Detect which cell encompasses the target text, then output its (x, y) center coordinate. 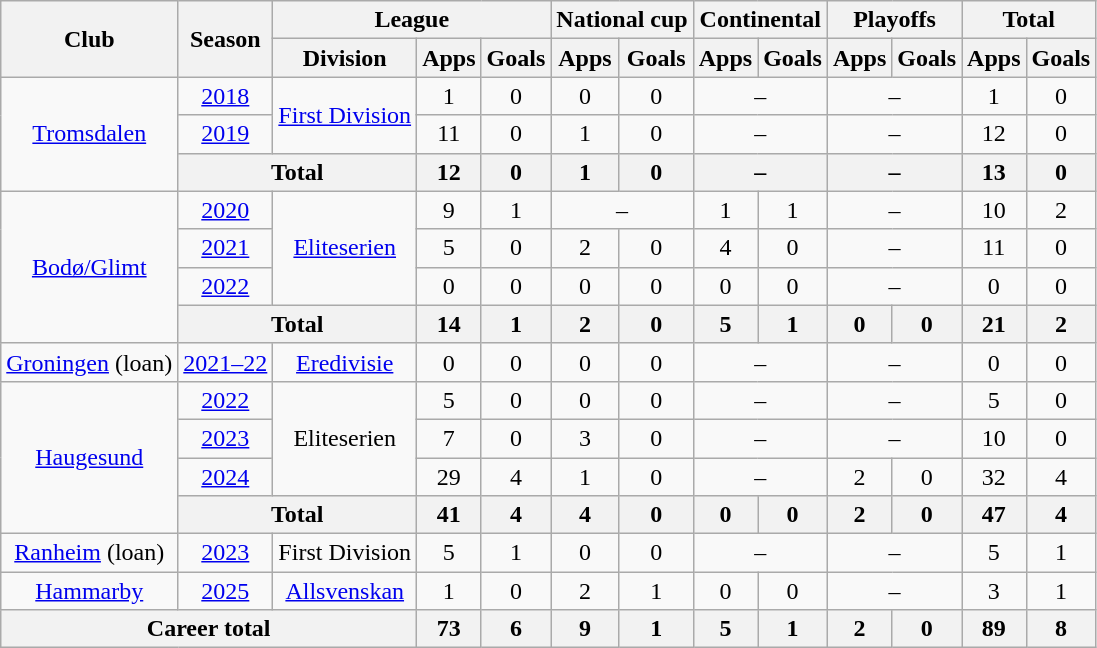
29 (449, 477)
Season (226, 39)
47 (994, 515)
Allsvenskan (345, 591)
Career total (209, 629)
89 (994, 629)
6 (516, 629)
Bodø/Glimt (90, 267)
Eredivisie (345, 362)
7 (449, 438)
2021–22 (226, 362)
Haugesund (90, 457)
2020 (226, 210)
Ranheim (loan) (90, 553)
14 (449, 324)
13 (994, 172)
League (412, 20)
Hammarby (90, 591)
2025 (226, 591)
2021 (226, 248)
Tromsdalen (90, 134)
National cup (622, 20)
8 (1061, 629)
Groningen (loan) (90, 362)
Club (90, 39)
2018 (226, 96)
21 (994, 324)
41 (449, 515)
32 (994, 477)
2019 (226, 134)
2024 (226, 477)
Division (345, 58)
73 (449, 629)
Continental (760, 20)
Playoffs (894, 20)
